Find where the given text appears and provide that cell's center as [x, y] coordinate. 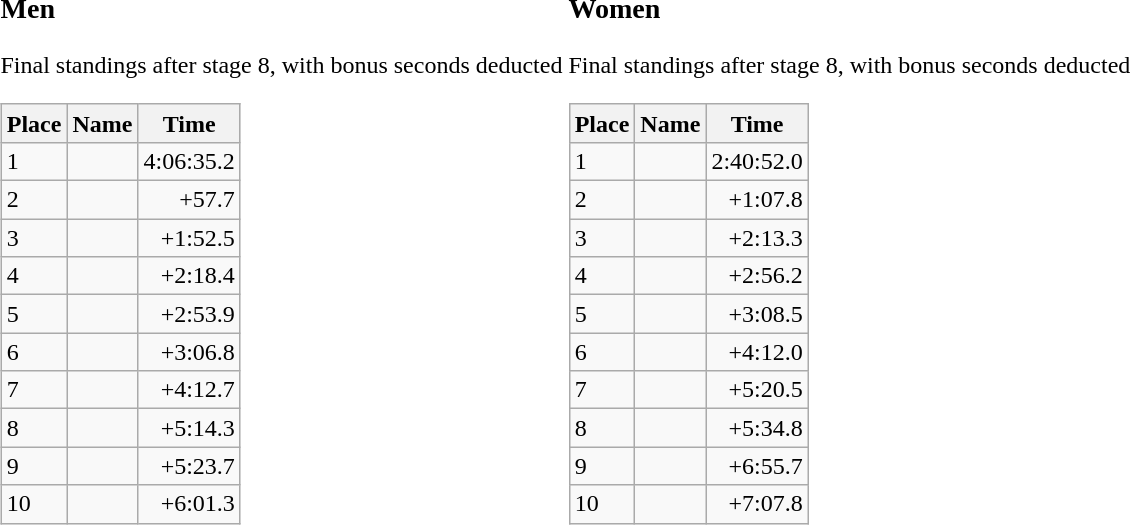
+57.7 [189, 200]
+2:18.4 [189, 276]
+3:06.8 [189, 352]
+1:52.5 [189, 238]
+6:55.7 [757, 466]
+7:07.8 [757, 504]
+4:12.7 [189, 390]
+5:23.7 [189, 466]
2:40:52.0 [757, 161]
+5:20.5 [757, 390]
4:06:35.2 [189, 161]
+6:01.3 [189, 504]
+1:07.8 [757, 200]
+2:56.2 [757, 276]
+2:13.3 [757, 238]
+4:12.0 [757, 352]
+2:53.9 [189, 314]
+5:14.3 [189, 428]
+5:34.8 [757, 428]
+3:08.5 [757, 314]
